Scan for the cell matching the given text and deliver its (x, y) coordinate at center. 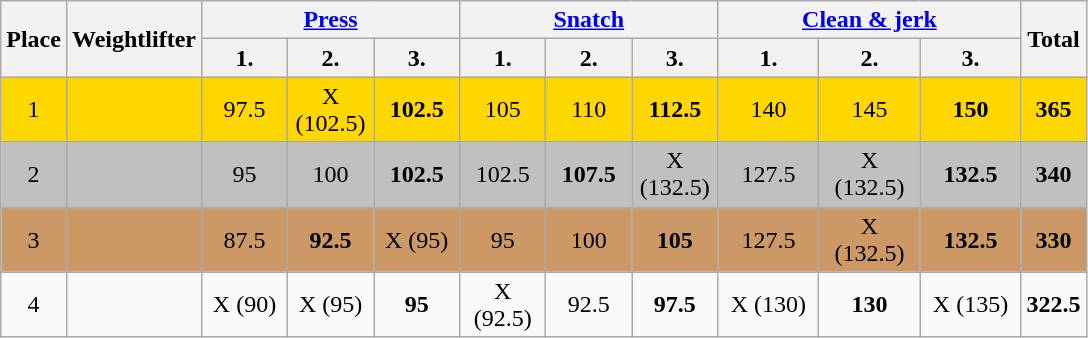
145 (870, 110)
140 (768, 110)
107.5 (589, 174)
330 (1054, 240)
365 (1054, 110)
Press (330, 20)
340 (1054, 174)
130 (870, 304)
3 (34, 240)
X (135) (970, 304)
Snatch (589, 20)
2 (34, 174)
1 (34, 110)
Weightlifter (134, 39)
110 (589, 110)
87.5 (244, 240)
Place (34, 39)
150 (970, 110)
X (130) (768, 304)
4 (34, 304)
X (92.5) (503, 304)
X (102.5) (331, 110)
322.5 (1054, 304)
112.5 (675, 110)
X (90) (244, 304)
Clean & jerk (870, 20)
Total (1054, 39)
